Capture the cell that displays the provided text and extract its (X, Y) central coordinate. 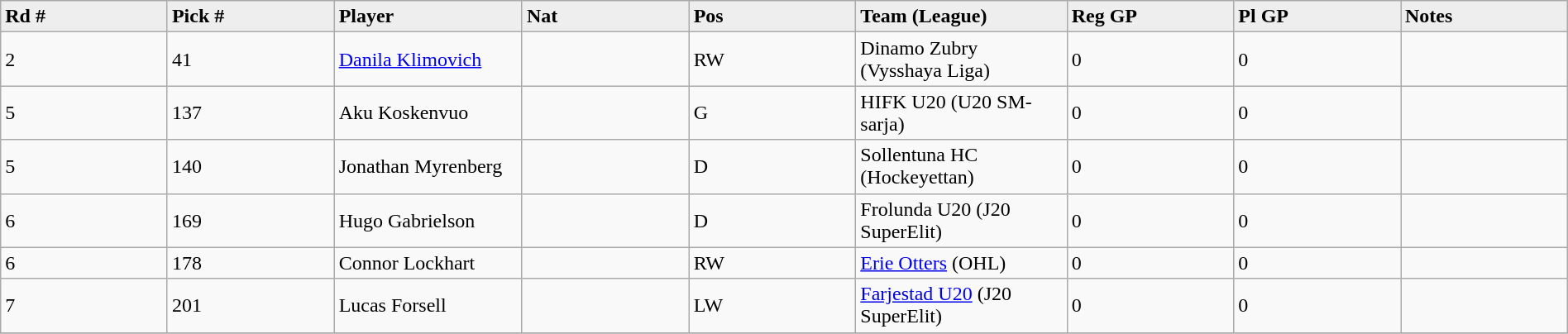
Farjestad U20 (J20 SuperElit) (961, 306)
Jonathan Myrenberg (428, 167)
Team (League) (961, 17)
7 (84, 306)
HIFK U20 (U20 SM-sarja) (961, 112)
Player (428, 17)
201 (251, 306)
G (772, 112)
Pick # (251, 17)
Pl GP (1317, 17)
178 (251, 263)
Connor Lockhart (428, 263)
Dinamo Zubry (Vysshaya Liga) (961, 60)
Danila Klimovich (428, 60)
Hugo Gabrielson (428, 220)
140 (251, 167)
169 (251, 220)
Frolunda U20 (J20 SuperElit) (961, 220)
Erie Otters (OHL) (961, 263)
Lucas Forsell (428, 306)
137 (251, 112)
Reg GP (1150, 17)
Sollentuna HC (Hockeyettan) (961, 167)
Aku Koskenvuo (428, 112)
2 (84, 60)
41 (251, 60)
Rd # (84, 17)
LW (772, 306)
Pos (772, 17)
Nat (605, 17)
Notes (1484, 17)
